Scan for the cell matching the given text and deliver its (X, Y) coordinate at center. 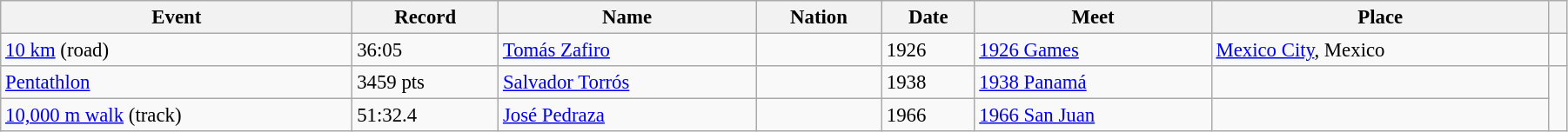
Tomás Zafiro (627, 50)
1966 (928, 115)
1926 Games (1093, 50)
36:05 (426, 50)
1938 (928, 82)
Nation (820, 17)
Place (1380, 17)
Salvador Torrós (627, 82)
Name (627, 17)
1966 San Juan (1093, 115)
Pentathlon (177, 82)
1926 (928, 50)
Event (177, 17)
Meet (1093, 17)
José Pedraza (627, 115)
51:32.4 (426, 115)
Date (928, 17)
3459 pts (426, 82)
Record (426, 17)
Mexico City, Mexico (1380, 50)
10,000 m walk (track) (177, 115)
10 km (road) (177, 50)
1938 Panamá (1093, 82)
